Detect which cell encompasses the target text, then output its (X, Y) center coordinate. 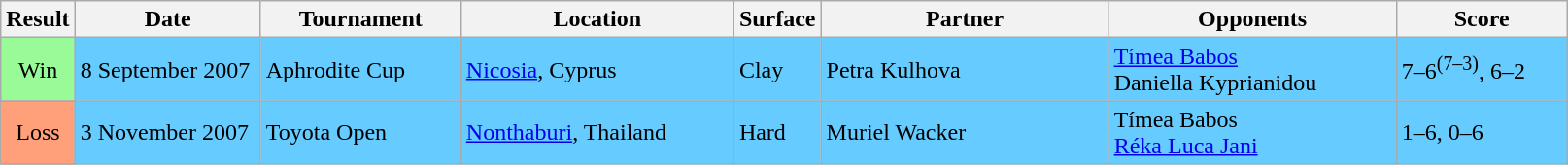
Nonthaburi, Thailand (597, 132)
Partner (965, 19)
Tímea Babos Réka Luca Jani (1252, 132)
8 September 2007 (167, 70)
Result (38, 19)
Date (167, 19)
Toyota Open (360, 132)
Clay (777, 70)
Surface (777, 19)
Tournament (360, 19)
Petra Kulhova (965, 70)
Aphrodite Cup (360, 70)
7–6(7–3), 6–2 (1482, 70)
Win (38, 70)
3 November 2007 (167, 132)
Nicosia, Cyprus (597, 70)
Hard (777, 132)
Score (1482, 19)
Muriel Wacker (965, 132)
1–6, 0–6 (1482, 132)
Loss (38, 132)
Tímea Babos Daniella Kyprianidou (1252, 70)
Opponents (1252, 19)
Location (597, 19)
